Search for the cell housing the specified text and yield its (X, Y) center coordinate. 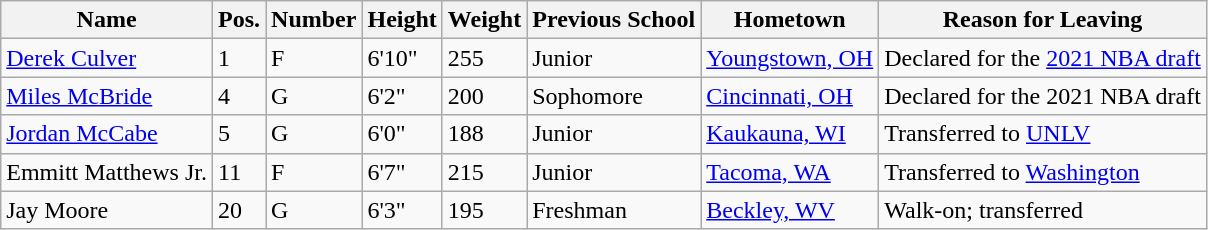
200 (484, 96)
6'2" (402, 96)
Kaukauna, WI (790, 134)
Pos. (238, 20)
255 (484, 58)
188 (484, 134)
195 (484, 210)
Name (107, 20)
1 (238, 58)
Sophomore (614, 96)
Walk-on; transferred (1043, 210)
Transferred to Washington (1043, 172)
6'10" (402, 58)
Height (402, 20)
Emmitt Matthews Jr. (107, 172)
Cincinnati, OH (790, 96)
Tacoma, WA (790, 172)
215 (484, 172)
Reason for Leaving (1043, 20)
Number (314, 20)
Youngstown, OH (790, 58)
Derek Culver (107, 58)
Jordan McCabe (107, 134)
Weight (484, 20)
11 (238, 172)
Hometown (790, 20)
5 (238, 134)
Previous School (614, 20)
6'7" (402, 172)
6'0" (402, 134)
Miles McBride (107, 96)
Beckley, WV (790, 210)
6'3" (402, 210)
4 (238, 96)
Freshman (614, 210)
20 (238, 210)
Jay Moore (107, 210)
Transferred to UNLV (1043, 134)
